Pinpoint the cell where the given text exists, returning its (x, y) midpoint coordinate. 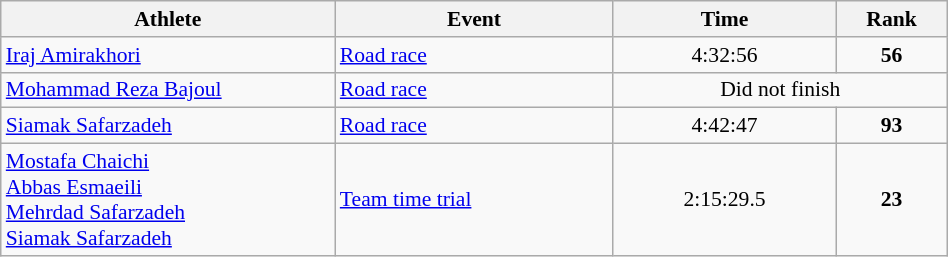
Did not finish (780, 90)
Event (474, 19)
56 (892, 55)
Rank (892, 19)
Team time trial (474, 200)
4:42:47 (724, 126)
Iraj Amirakhori (168, 55)
Athlete (168, 19)
4:32:56 (724, 55)
Siamak Safarzadeh (168, 126)
23 (892, 200)
93 (892, 126)
Mostafa ChaichiAbbas EsmaeiliMehrdad SafarzadehSiamak Safarzadeh (168, 200)
Time (724, 19)
Mohammad Reza Bajoul (168, 90)
2:15:29.5 (724, 200)
